Pinpoint the cell where the given text exists, returning its [x, y] midpoint coordinate. 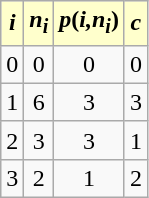
p(i,ni) [90, 23]
i [12, 23]
6 [39, 102]
ni [39, 23]
c [136, 23]
